Return (X, Y) of the center of cell containing provided text 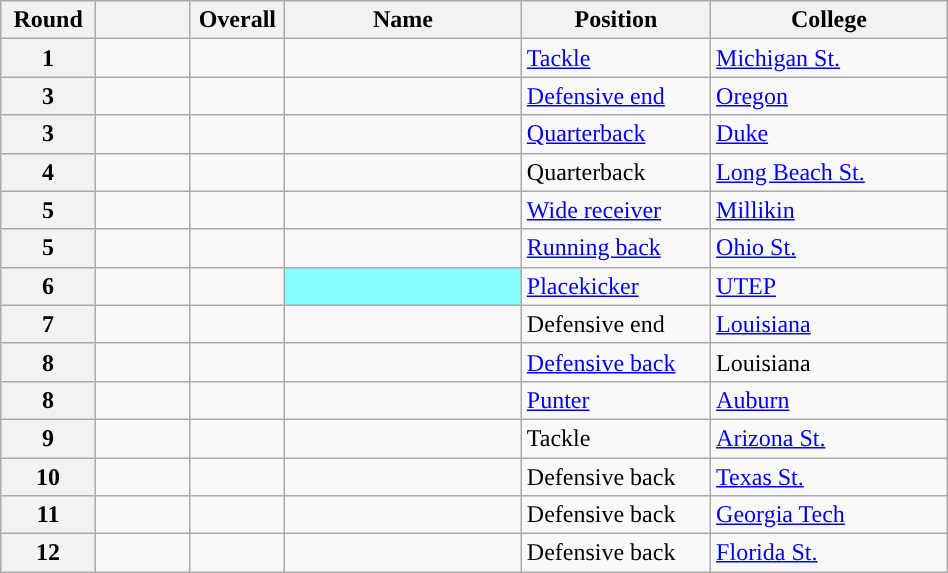
Name (404, 20)
Millikin (830, 210)
UTEP (830, 286)
11 (48, 515)
Auburn (830, 400)
Michigan St. (830, 58)
Long Beach St. (830, 172)
Florida St. (830, 553)
Position (616, 20)
College (830, 20)
Georgia Tech (830, 515)
Arizona St. (830, 438)
Duke (830, 134)
Texas St. (830, 477)
Overall (238, 20)
Round (48, 20)
4 (48, 172)
7 (48, 324)
Ohio St. (830, 248)
Oregon (830, 96)
Wide receiver (616, 210)
Punter (616, 400)
Running back (616, 248)
9 (48, 438)
12 (48, 553)
Placekicker (616, 286)
10 (48, 477)
6 (48, 286)
1 (48, 58)
